Provide the (X, Y) coordinate of the cell's center where the given text is located.  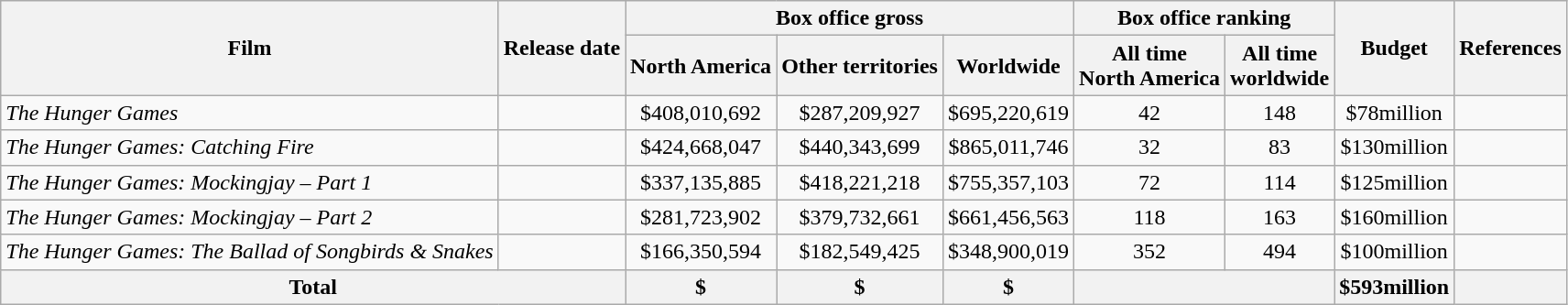
The Hunger Games: Catching Fire (249, 147)
72 (1150, 182)
Box office gross (850, 18)
$348,900,019 (1007, 252)
Total (313, 287)
All timeworldwide (1280, 66)
114 (1280, 182)
Budget (1394, 48)
$661,456,563 (1007, 217)
The Hunger Games: The Ballad of Songbirds & Snakes (249, 252)
$166,350,594 (702, 252)
Box office ranking (1204, 18)
$130million (1394, 147)
42 (1150, 113)
$418,221,218 (860, 182)
163 (1280, 217)
Release date (561, 48)
$424,668,047 (702, 147)
494 (1280, 252)
All timeNorth America (1150, 66)
The Hunger Games: Mockingjay – Part 2 (249, 217)
$287,209,927 (860, 113)
$440,343,699 (860, 147)
$125million (1394, 182)
148 (1280, 113)
83 (1280, 147)
Film (249, 48)
352 (1150, 252)
$182,549,425 (860, 252)
$379,732,661 (860, 217)
The Hunger Games (249, 113)
$78million (1394, 113)
118 (1150, 217)
$337,135,885 (702, 182)
$100million (1394, 252)
$408,010,692 (702, 113)
$695,220,619 (1007, 113)
$865,011,746 (1007, 147)
Worldwide (1007, 66)
References (1511, 48)
$160million (1394, 217)
Other territories (860, 66)
$593million (1394, 287)
The Hunger Games: Mockingjay – Part 1 (249, 182)
$281,723,902 (702, 217)
32 (1150, 147)
$755,357,103 (1007, 182)
North America (702, 66)
